Provide the (x, y) coordinate of the cell's center where the given text is located.  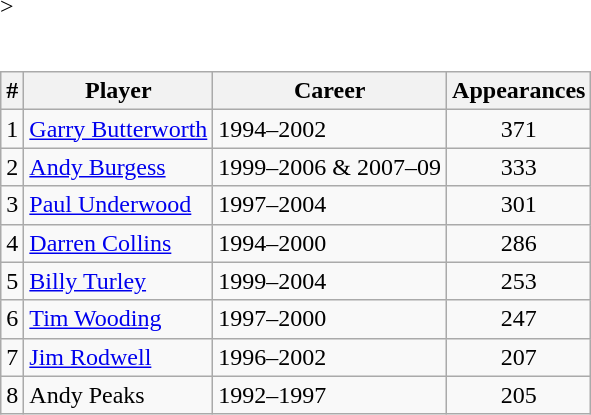
1999–2006 & 2007–09 (330, 167)
8 (12, 395)
6 (12, 319)
Appearances (519, 91)
1994–2002 (330, 129)
Player (118, 91)
1997–2000 (330, 319)
333 (519, 167)
3 (12, 205)
Career (330, 91)
7 (12, 357)
5 (12, 281)
Tim Wooding (118, 319)
301 (519, 205)
253 (519, 281)
2 (12, 167)
371 (519, 129)
Andy Peaks (118, 395)
1 (12, 129)
Garry Butterworth (118, 129)
4 (12, 243)
1997–2004 (330, 205)
247 (519, 319)
Darren Collins (118, 243)
1999–2004 (330, 281)
205 (519, 395)
1996–2002 (330, 357)
Jim Rodwell (118, 357)
1992–1997 (330, 395)
207 (519, 357)
286 (519, 243)
# (12, 91)
Andy Burgess (118, 167)
Billy Turley (118, 281)
Paul Underwood (118, 205)
1994–2000 (330, 243)
